From the cell containing the given text, extract its center point as (X, Y) coordinate. 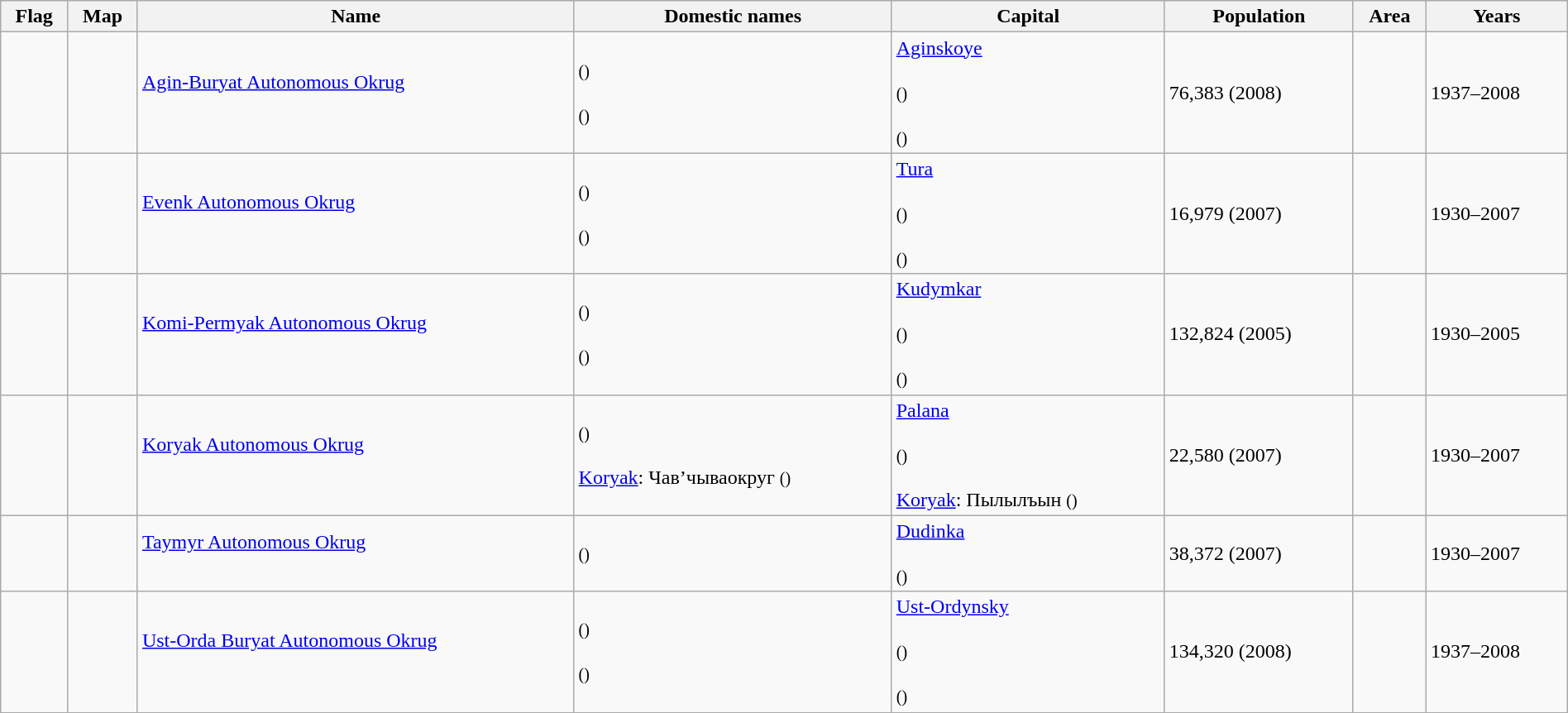
76,383 (2008) (1259, 93)
Agin-Buryat Autonomous Okrug (356, 93)
22,580 (2007) (1259, 455)
Capital (1028, 17)
Population (1259, 17)
Name (356, 17)
Area (1389, 17)
Map (103, 17)
1930–2005 (1497, 334)
Tura () () (1028, 213)
38,372 (2007) (1259, 553)
Flag (35, 17)
Aginskoye () () (1028, 93)
Domestic names (733, 17)
Dudinka () (1028, 553)
Evenk Autonomous Okrug (356, 213)
Ust-Ordynsky () () (1028, 652)
132,824 (2005) (1259, 334)
() (733, 553)
Koryak Autonomous Okrug (356, 455)
Palana () Koryak: Пылылъын () (1028, 455)
Komi-Permyak Autonomous Okrug (356, 334)
Ust-Orda Buryat Autonomous Okrug (356, 652)
Years (1497, 17)
Taymyr Autonomous Okrug (356, 553)
16,979 (2007) (1259, 213)
Kudymkar () () (1028, 334)
134,320 (2008) (1259, 652)
() Koryak: Чав’чываокруг () (733, 455)
